Provide the (x, y) coordinate of the cell's center where the given text is located.  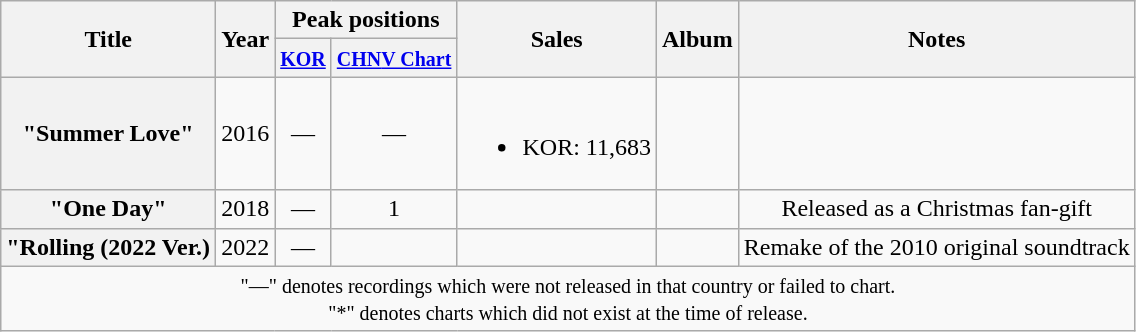
2018 (246, 209)
"Rolling (2022 Ver.) (108, 247)
Album (697, 39)
Year (246, 39)
"—" denotes recordings which were not released in that country or failed to chart."*" denotes charts which did not exist at the time of release. (568, 298)
KOR: 11,683 (557, 134)
Remake of the 2010 original soundtrack (936, 247)
Peak positions (366, 20)
2016 (246, 134)
"Summer Love" (108, 134)
2022 (246, 247)
Sales (557, 39)
Title (108, 39)
"One Day" (108, 209)
Notes (936, 39)
CHNV Chart (394, 58)
KOR (304, 58)
1 (394, 209)
Released as a Christmas fan-gift (936, 209)
